Identify which cell holds the provided text, then report its (x, y) central coordinate. 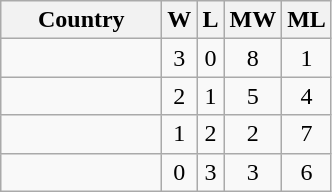
7 (307, 134)
6 (307, 172)
Country (82, 20)
W (180, 20)
4 (307, 96)
MW (253, 20)
ML (307, 20)
L (210, 20)
8 (253, 58)
5 (253, 96)
